Return (X, Y) of the center of cell containing provided text 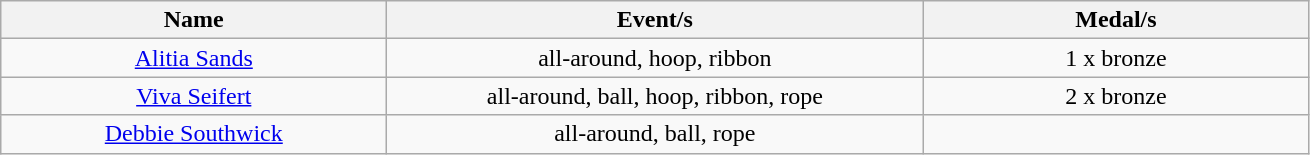
Event/s (655, 20)
Name (194, 20)
1 x bronze (1116, 58)
Medal/s (1116, 20)
all-around, ball, rope (655, 134)
all-around, ball, hoop, ribbon, rope (655, 96)
all-around, hoop, ribbon (655, 58)
Viva Seifert (194, 96)
2 x bronze (1116, 96)
Alitia Sands (194, 58)
Debbie Southwick (194, 134)
